Output the (x, y) coordinate of the center of the cell containing the given text.  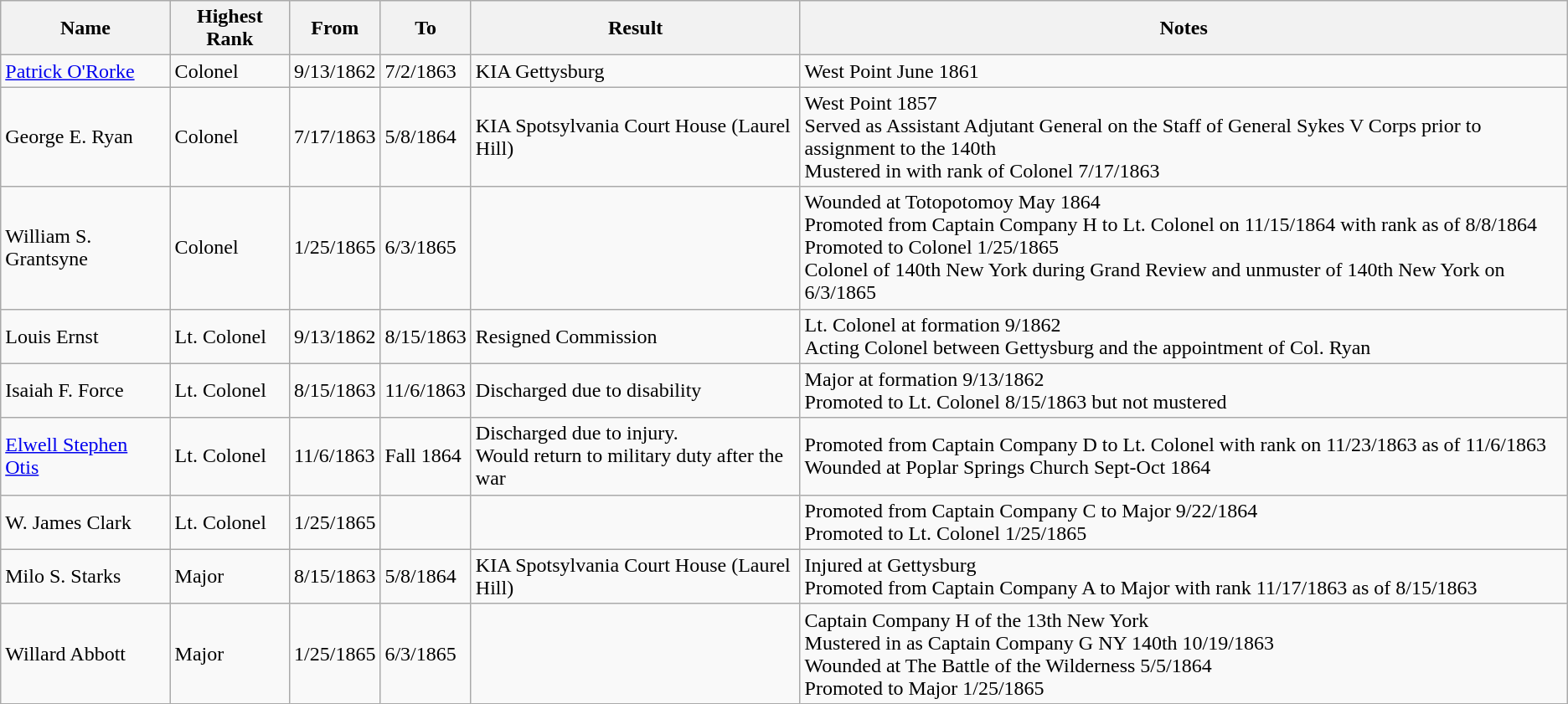
Willard Abbott (85, 653)
Louis Ernst (85, 337)
7/2/1863 (426, 71)
Promoted from Captain Company D to Lt. Colonel with rank on 11/23/1863 as of 11/6/1863Wounded at Poplar Springs Church Sept-Oct 1864 (1184, 456)
Fall 1864 (426, 456)
To (426, 28)
Promoted from Captain Company C to Major 9/22/1864Promoted to Lt. Colonel 1/25/1865 (1184, 522)
KIA Gettysburg (635, 71)
Resigned Commission (635, 337)
From (335, 28)
West Point June 1861 (1184, 71)
Discharged due to disability (635, 390)
W. James Clark (85, 522)
7/17/1863 (335, 137)
Result (635, 28)
Highest Rank (230, 28)
William S. Grantsyne (85, 248)
Elwell Stephen Otis (85, 456)
Injured at GettysburgPromoted from Captain Company A to Major with rank 11/17/1863 as of 8/15/1863 (1184, 576)
Lt. Colonel at formation 9/1862Acting Colonel between Gettysburg and the appointment of Col. Ryan (1184, 337)
Notes (1184, 28)
George E. Ryan (85, 137)
Discharged due to injury.Would return to military duty after the war (635, 456)
Isaiah F. Force (85, 390)
Major at formation 9/13/1862Promoted to Lt. Colonel 8/15/1863 but not mustered (1184, 390)
Name (85, 28)
Patrick O'Rorke (85, 71)
Milo S. Starks (85, 576)
